For the text-containing cell, return its midpoint in [x, y] coordinate format. 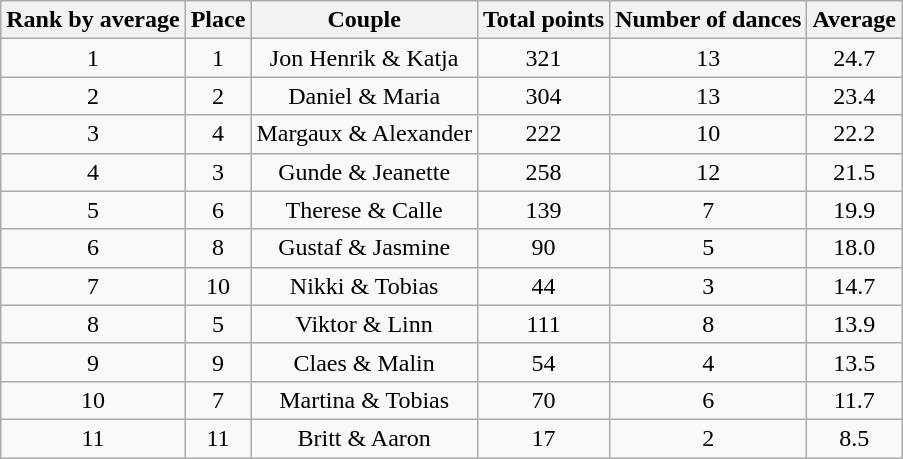
8.5 [854, 438]
Therese & Calle [364, 210]
Daniel & Maria [364, 96]
13.9 [854, 324]
Britt & Aaron [364, 438]
Couple [364, 20]
Average [854, 20]
Martina & Tobias [364, 400]
Gustaf & Jasmine [364, 248]
44 [543, 286]
23.4 [854, 96]
70 [543, 400]
Rank by average [93, 20]
Jon Henrik & Katja [364, 58]
14.7 [854, 286]
Nikki & Tobias [364, 286]
Margaux & Alexander [364, 134]
12 [708, 172]
Gunde & Jeanette [364, 172]
24.7 [854, 58]
11.7 [854, 400]
Place [218, 20]
Number of dances [708, 20]
Viktor & Linn [364, 324]
222 [543, 134]
90 [543, 248]
111 [543, 324]
54 [543, 362]
258 [543, 172]
21.5 [854, 172]
321 [543, 58]
304 [543, 96]
18.0 [854, 248]
19.9 [854, 210]
139 [543, 210]
17 [543, 438]
Total points [543, 20]
Claes & Malin [364, 362]
13.5 [854, 362]
22.2 [854, 134]
